Provide the (x, y) coordinate of the cell's center where the given text is located.  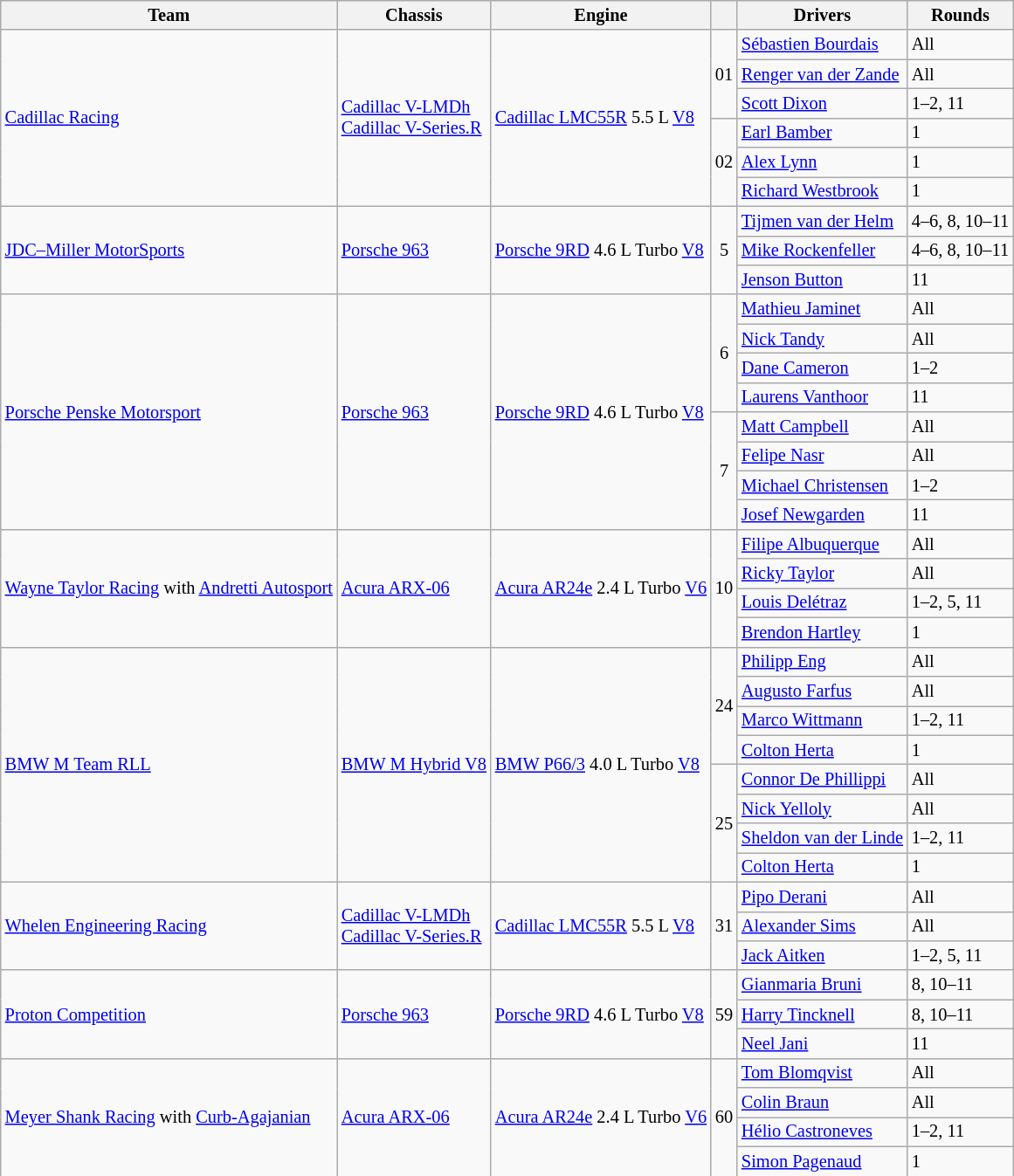
10 (724, 588)
Nick Yelloly (823, 808)
02 (724, 162)
60 (724, 1118)
Team (169, 15)
BMW P66/3 4.0 L Turbo V8 (601, 765)
Matt Campbell (823, 427)
Ricky Taylor (823, 574)
Tijmen van der Helm (823, 221)
Harry Tincknell (823, 1014)
Dane Cameron (823, 368)
Gianmaria Bruni (823, 985)
Scott Dixon (823, 103)
Porsche Penske Motorsport (169, 412)
Mathieu Jaminet (823, 309)
Mike Rockenfeller (823, 251)
Jack Aitken (823, 955)
Wayne Taylor Racing with Andretti Autosport (169, 588)
Philipp Eng (823, 662)
Chassis (414, 15)
Alexander Sims (823, 926)
Simon Pagenaud (823, 1161)
Laurens Vanthoor (823, 397)
Filipe Albuquerque (823, 544)
Jenson Button (823, 279)
Neel Jani (823, 1043)
Cadillac Racing (169, 118)
Felipe Nasr (823, 456)
Colin Braun (823, 1103)
Tom Blomqvist (823, 1073)
Josef Newgarden (823, 514)
Earl Bamber (823, 133)
Drivers (823, 15)
Augusto Farfus (823, 691)
Richard Westbrook (823, 191)
Michael Christensen (823, 485)
Nick Tandy (823, 339)
Pipo Derani (823, 897)
BMW M Team RLL (169, 765)
Sheldon van der Linde (823, 838)
01 (724, 73)
31 (724, 925)
JDC–Miller MotorSports (169, 250)
Connor De Phillippi (823, 779)
59 (724, 1014)
Sébastien Bourdais (823, 45)
Renger van der Zande (823, 74)
Brendon Hartley (823, 632)
Marco Wittmann (823, 720)
5 (724, 250)
Proton Competition (169, 1014)
6 (724, 353)
Alex Lynn (823, 162)
Engine (601, 15)
Louis Delétraz (823, 602)
25 (724, 822)
Hélio Castroneves (823, 1131)
Whelen Engineering Racing (169, 925)
24 (724, 705)
7 (724, 471)
Rounds (961, 15)
BMW M Hybrid V8 (414, 765)
Meyer Shank Racing with Curb-Agajanian (169, 1118)
